Determine the [x, y] coordinate at the center of the cell enclosing the given text.  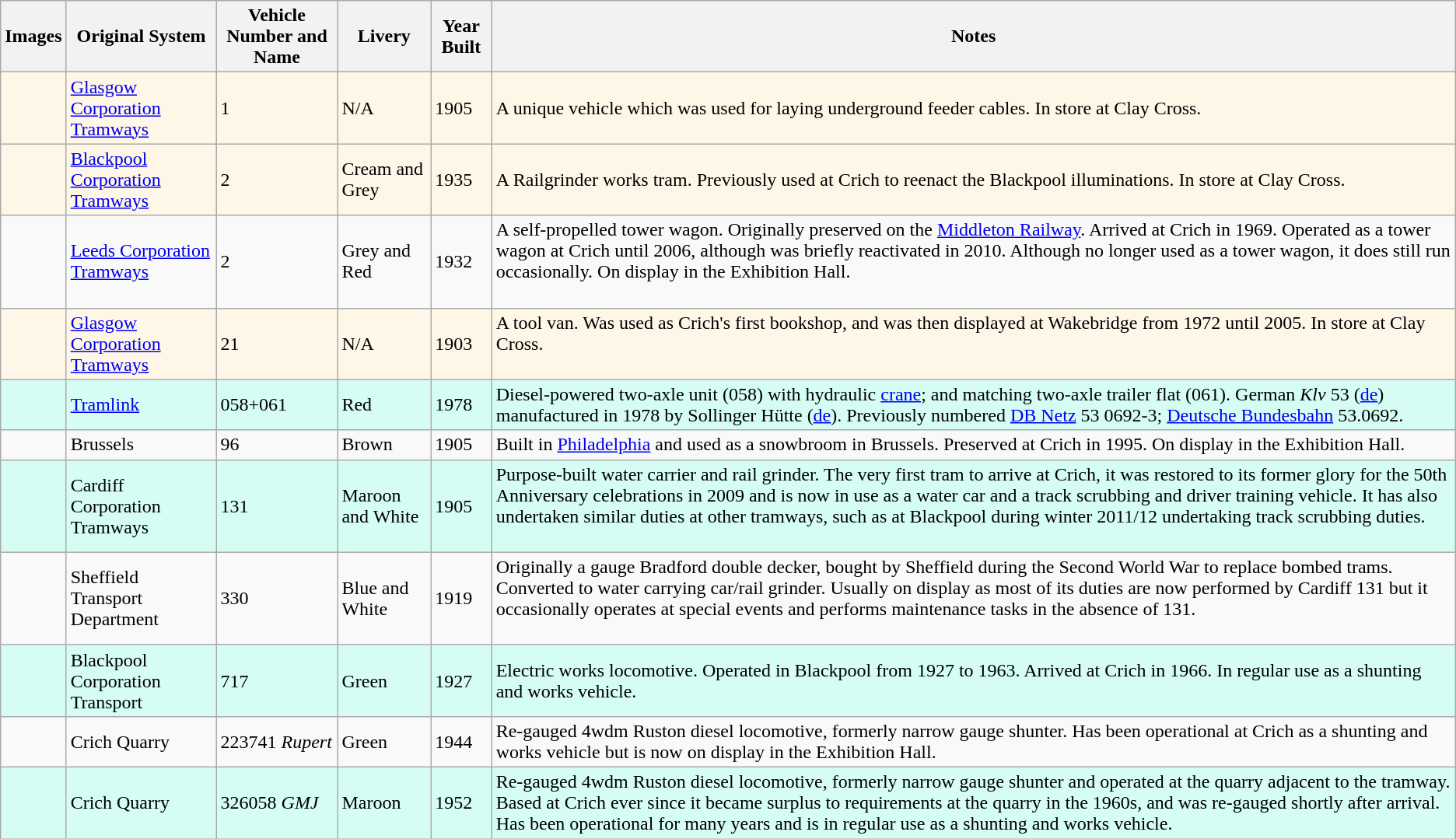
Electric works locomotive. Operated in Blackpool from 1927 to 1963. Arrived at Crich in 1966. In regular use as a shunting and works vehicle. [974, 680]
96 [277, 445]
326058 GMJ [277, 802]
Brussels [142, 445]
Maroon [384, 802]
Year Built [461, 37]
1952 [461, 802]
Tramlink [142, 404]
A tool van. Was used as Crich's first bookshop, and was then displayed at Wakebridge from 1972 until 2005. In store at Clay Cross. [974, 344]
A Railgrinder works tram. Previously used at Crich to reenact the Blackpool illuminations. In store at Clay Cross. [974, 180]
Sheffield Transport Department [142, 599]
Original System [142, 37]
1 [277, 108]
Brown [384, 445]
Notes [974, 37]
Leeds Corporation Tramways [142, 261]
A unique vehicle which was used for laying underground feeder cables. In store at Clay Cross. [974, 108]
1935 [461, 180]
21 [277, 344]
Built in Philadelphia and used as a snowbroom in Brussels. Preserved at Crich in 1995. On display in the Exhibition Hall. [974, 445]
1978 [461, 404]
1944 [461, 742]
Grey and Red [384, 261]
131 [277, 505]
717 [277, 680]
Blackpool Corporation Transport [142, 680]
330 [277, 599]
Red [384, 404]
Livery [384, 37]
1903 [461, 344]
Images [33, 37]
Cream and Grey [384, 180]
223741 Rupert [277, 742]
058+061 [277, 404]
1927 [461, 680]
Vehicle Number and Name [277, 37]
Blackpool Corporation Tramways [142, 180]
Blue and White [384, 599]
Maroon and White [384, 505]
1932 [461, 261]
Cardiff Corporation Tramways [142, 505]
1919 [461, 599]
